From the cell containing the given text, extract its center point as (x, y) coordinate. 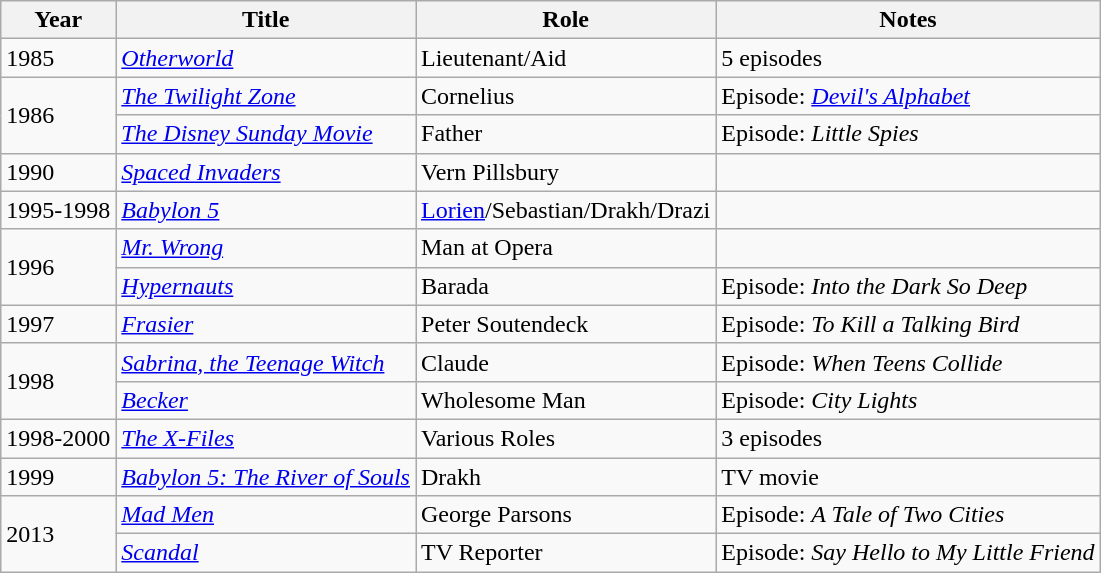
Father (566, 134)
Lieutenant/Aid (566, 58)
Episode: Say Hello to My Little Friend (908, 553)
Cornelius (566, 96)
Peter Soutendeck (566, 324)
Sabrina, the Teenage Witch (266, 362)
Role (566, 20)
1998 (58, 381)
Barada (566, 286)
1985 (58, 58)
Lorien/Sebastian/Drakh/Drazi (566, 210)
Babylon 5: The River of Souls (266, 477)
Spaced Invaders (266, 172)
Man at Opera (566, 248)
The X-Files (266, 438)
Otherworld (266, 58)
Episode: City Lights (908, 400)
The Twilight Zone (266, 96)
Mr. Wrong (266, 248)
1995-1998 (58, 210)
Claude (566, 362)
Scandal (266, 553)
TV movie (908, 477)
Babylon 5 (266, 210)
1997 (58, 324)
Episode: To Kill a Talking Bird (908, 324)
The Disney Sunday Movie (266, 134)
Notes (908, 20)
Episode: Into the Dark So Deep (908, 286)
Episode: When Teens Collide (908, 362)
George Parsons (566, 515)
5 episodes (908, 58)
Mad Men (266, 515)
1999 (58, 477)
Episode: A Tale of Two Cities (908, 515)
Wholesome Man (566, 400)
1986 (58, 115)
Title (266, 20)
1996 (58, 267)
2013 (58, 534)
Frasier (266, 324)
3 episodes (908, 438)
Episode: Little Spies (908, 134)
Year (58, 20)
Drakh (566, 477)
Vern Pillsbury (566, 172)
Various Roles (566, 438)
Becker (266, 400)
Episode: Devil's Alphabet (908, 96)
TV Reporter (566, 553)
1990 (58, 172)
1998-2000 (58, 438)
Hypernauts (266, 286)
